Find where the given text appears and provide that cell's center as (X, Y) coordinate. 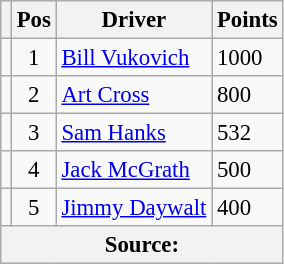
Jack McGrath (134, 170)
5 (34, 208)
Points (248, 20)
1000 (248, 58)
800 (248, 95)
400 (248, 208)
4 (34, 170)
Sam Hanks (134, 133)
Jimmy Daywalt (134, 208)
Art Cross (134, 95)
2 (34, 95)
3 (34, 133)
Bill Vukovich (134, 58)
532 (248, 133)
Driver (134, 20)
500 (248, 170)
1 (34, 58)
Pos (34, 20)
Source: (142, 245)
